Find where the given text appears and provide that cell's center as [X, Y] coordinate. 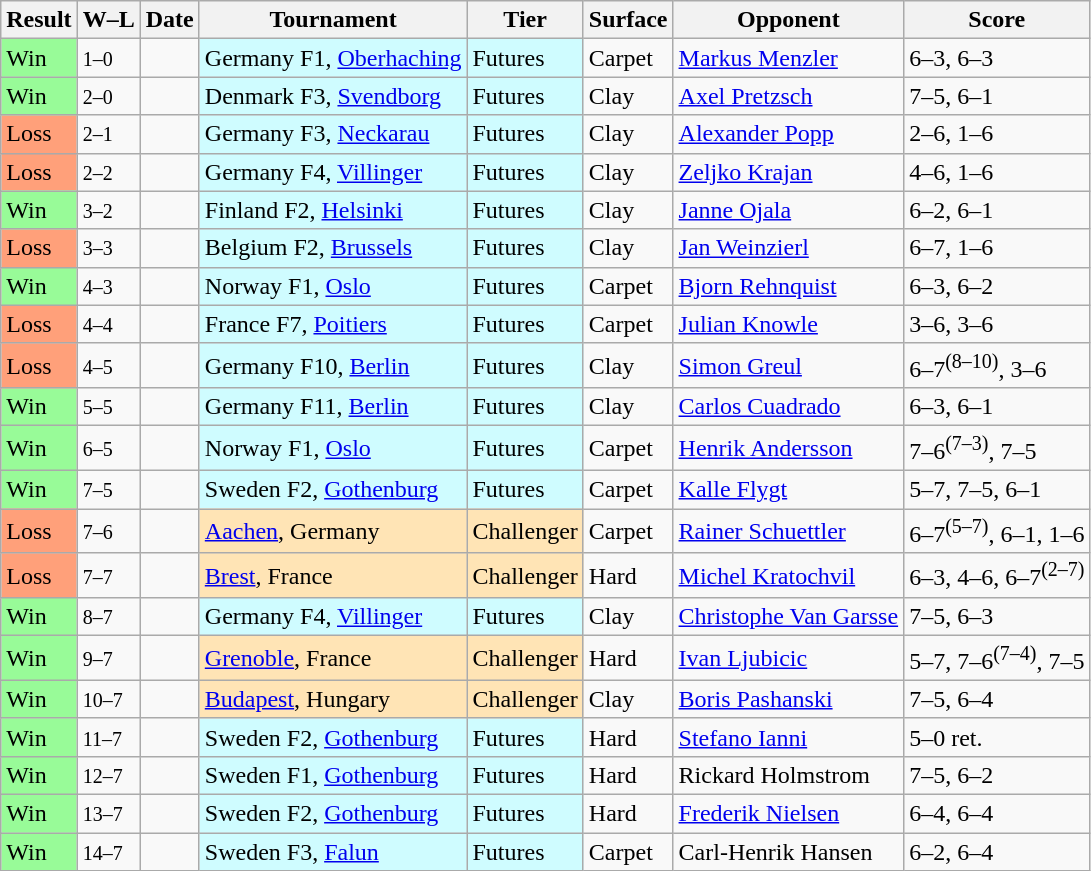
6–5 [108, 448]
5–7, 7–6(7–4), 7–5 [997, 658]
7–5, 6–3 [997, 617]
Zeljko Krajan [788, 172]
7–5, 6–2 [997, 775]
4–6, 1–6 [997, 172]
Bjorn Rehnquist [788, 286]
Denmark F3, Svendborg [333, 96]
Kalle Flygt [788, 489]
Aachen, Germany [333, 532]
6–3, 6–3 [997, 58]
13–7 [108, 813]
Jan Weinzierl [788, 248]
5–7, 7–5, 6–1 [997, 489]
7–5 [108, 489]
5–0 ret. [997, 737]
6–3, 6–2 [997, 286]
3–3 [108, 248]
6–3, 4–6, 6–7(2–7) [997, 576]
3–2 [108, 210]
7–5, 6–4 [997, 699]
2–6, 1–6 [997, 134]
7–7 [108, 576]
France F7, Poitiers [333, 324]
Alexander Popp [788, 134]
12–7 [108, 775]
Tier [525, 20]
Henrik Andersson [788, 448]
3–6, 3–6 [997, 324]
Result [39, 20]
Janne Ojala [788, 210]
11–7 [108, 737]
6–2, 6–4 [997, 852]
6–3, 6–1 [997, 407]
Frederik Nielsen [788, 813]
Ivan Ljubicic [788, 658]
Rainer Schuettler [788, 532]
Date [170, 20]
Carl-Henrik Hansen [788, 852]
4–4 [108, 324]
Markus Menzler [788, 58]
2–2 [108, 172]
7–6 [108, 532]
Simon Greul [788, 366]
Finland F2, Helsinki [333, 210]
Germany F3, Neckarau [333, 134]
Axel Pretzsch [788, 96]
Julian Knowle [788, 324]
10–7 [108, 699]
6–4, 6–4 [997, 813]
2–1 [108, 134]
Brest, France [333, 576]
4–5 [108, 366]
7–5, 6–1 [997, 96]
Sweden F1, Gothenburg [333, 775]
8–7 [108, 617]
Opponent [788, 20]
Rickard Holmstrom [788, 775]
Boris Pashanski [788, 699]
Stefano Ianni [788, 737]
Surface [628, 20]
6–7(8–10), 3–6 [997, 366]
Sweden F3, Falun [333, 852]
Germany F10, Berlin [333, 366]
6–7, 1–6 [997, 248]
Budapest, Hungary [333, 699]
Tournament [333, 20]
6–2, 6–1 [997, 210]
Christophe Van Garsse [788, 617]
2–0 [108, 96]
5–5 [108, 407]
7–6(7–3), 7–5 [997, 448]
Michel Kratochvil [788, 576]
6–7(5–7), 6–1, 1–6 [997, 532]
9–7 [108, 658]
Score [997, 20]
14–7 [108, 852]
1–0 [108, 58]
Germany F11, Berlin [333, 407]
Grenoble, France [333, 658]
4–3 [108, 286]
Germany F1, Oberhaching [333, 58]
Belgium F2, Brussels [333, 248]
W–L [108, 20]
Carlos Cuadrado [788, 407]
